Determine the [X, Y] coordinate at the center of the cell enclosing the given text.  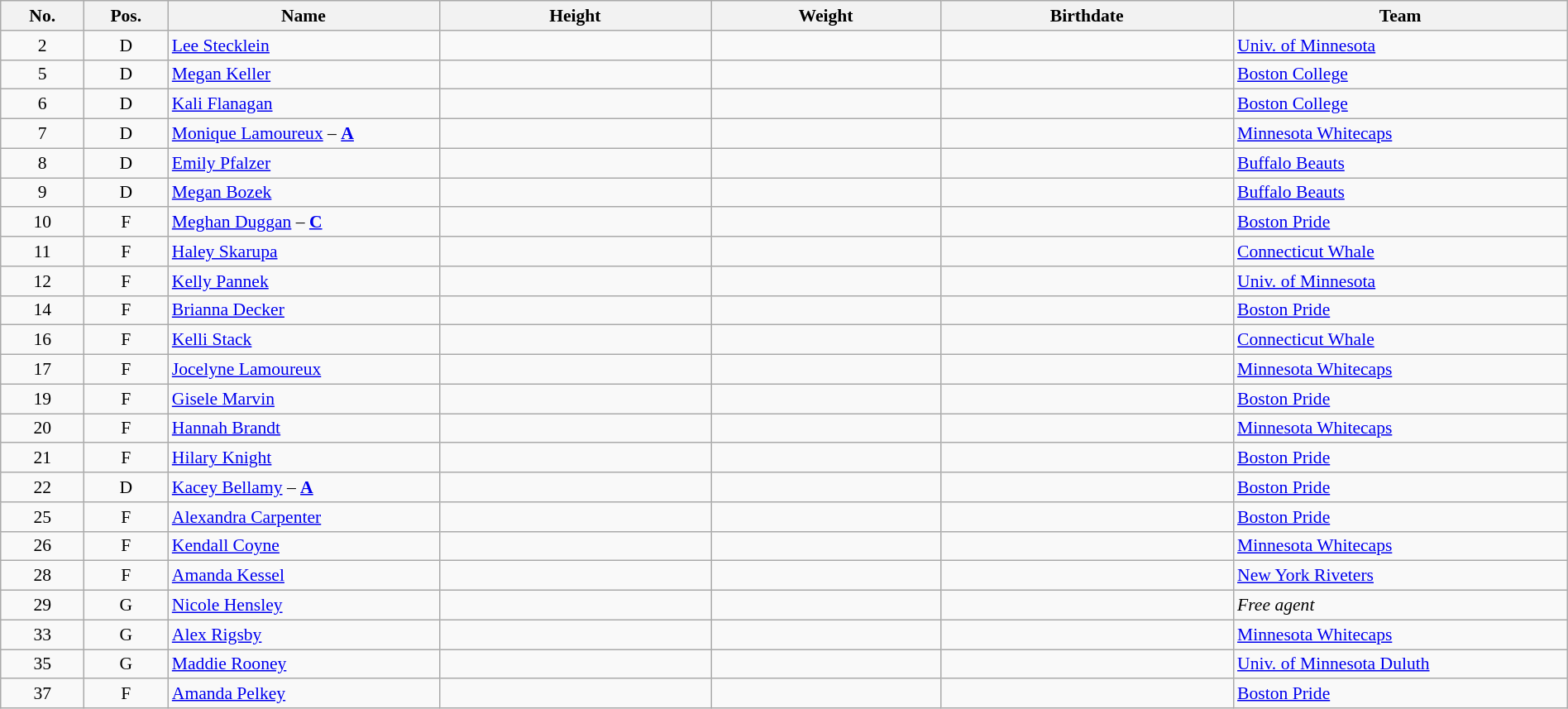
10 [43, 223]
16 [43, 340]
New York Riveters [1400, 576]
28 [43, 576]
29 [43, 606]
Brianna Decker [304, 310]
17 [43, 370]
Kendall Coyne [304, 546]
Emily Pfalzer [304, 163]
Kelly Pannek [304, 281]
Pos. [126, 16]
11 [43, 252]
Meghan Duggan – C [304, 223]
33 [43, 635]
7 [43, 134]
35 [43, 664]
5 [43, 74]
Univ. of Minnesota Duluth [1400, 664]
26 [43, 546]
Jocelyne Lamoureux [304, 370]
Gisele Marvin [304, 399]
Haley Skarupa [304, 252]
21 [43, 458]
Maddie Rooney [304, 664]
Nicole Hensley [304, 606]
Kacey Bellamy – A [304, 487]
Kelli Stack [304, 340]
Name [304, 16]
Alex Rigsby [304, 635]
Megan Bozek [304, 193]
Lee Stecklein [304, 46]
Hannah Brandt [304, 429]
8 [43, 163]
Amanda Kessel [304, 576]
Alexandra Carpenter [304, 517]
12 [43, 281]
Hilary Knight [304, 458]
Birthdate [1087, 16]
25 [43, 517]
Monique Lamoureux – A [304, 134]
Team [1400, 16]
9 [43, 193]
22 [43, 487]
Weight [826, 16]
Kali Flanagan [304, 104]
37 [43, 694]
No. [43, 16]
14 [43, 310]
Amanda Pelkey [304, 694]
6 [43, 104]
Height [575, 16]
20 [43, 429]
Free agent [1400, 606]
Megan Keller [304, 74]
19 [43, 399]
2 [43, 46]
